Return the (X, Y) coordinate for the center point of the cell that contains the specified text.  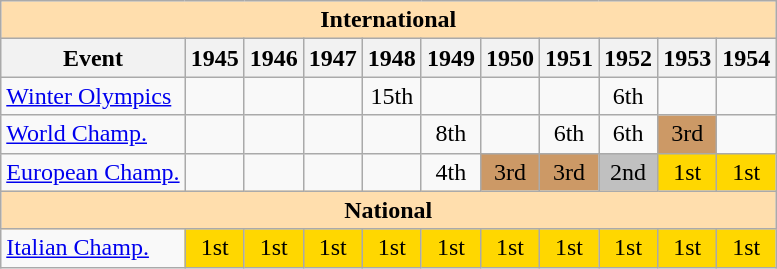
1948 (392, 58)
2nd (628, 172)
Winter Olympics (93, 96)
8th (450, 134)
15th (392, 96)
1954 (746, 58)
4th (450, 172)
1953 (688, 58)
1949 (450, 58)
Italian Champ. (93, 248)
World Champ. (93, 134)
1947 (332, 58)
1951 (568, 58)
International (388, 20)
1950 (510, 58)
1952 (628, 58)
1946 (274, 58)
1945 (214, 58)
European Champ. (93, 172)
National (388, 210)
Event (93, 58)
